Capture the cell that displays the provided text and extract its [X, Y] central coordinate. 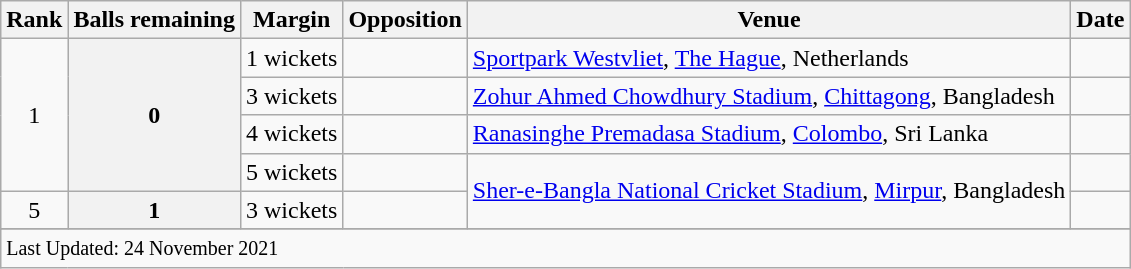
5 [34, 210]
Venue [768, 20]
Rank [34, 20]
5 wickets [291, 172]
Zohur Ahmed Chowdhury Stadium, Chittagong, Bangladesh [768, 96]
4 wickets [291, 134]
Ranasinghe Premadasa Stadium, Colombo, Sri Lanka [768, 134]
Date [1100, 20]
Sportpark Westvliet, The Hague, Netherlands [768, 58]
Opposition [405, 20]
0 [154, 115]
1 wickets [291, 58]
Last Updated: 24 November 2021 [566, 248]
Margin [291, 20]
Balls remaining [154, 20]
Sher-e-Bangla National Cricket Stadium, Mirpur, Bangladesh [768, 191]
